Extract the (X, Y) coordinate from the center of the cell holding the provided text.  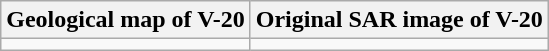
Geological map of V-20 (126, 20)
Original SAR image of V-20 (399, 20)
